Provide the (x, y) coordinate of the cell's center where the given text is located.  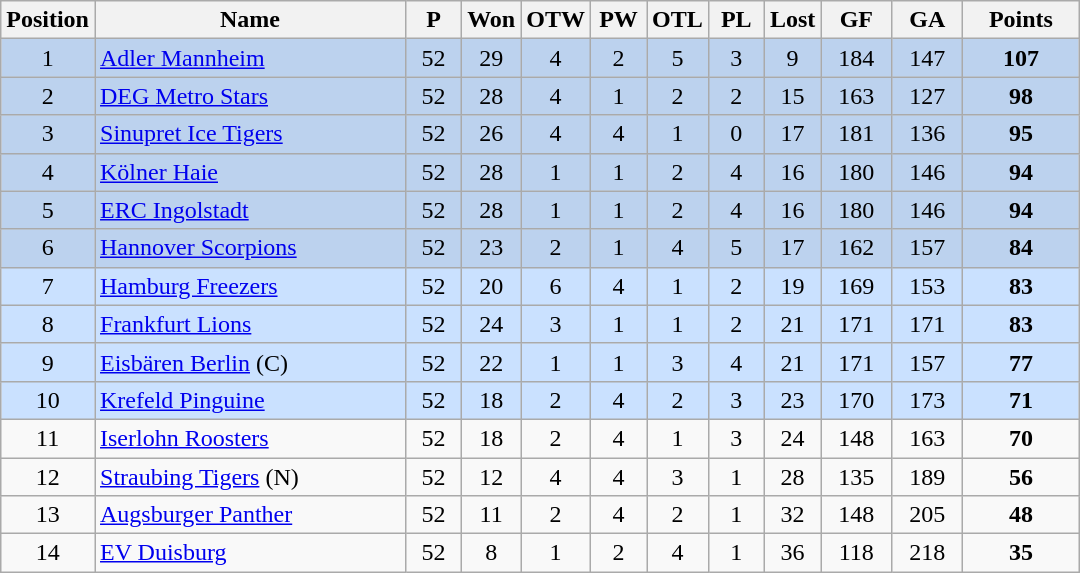
PL (736, 20)
184 (856, 58)
56 (1021, 477)
162 (856, 248)
Krefeld Pinguine (250, 400)
98 (1021, 96)
169 (856, 286)
Lost (792, 20)
71 (1021, 400)
GA (928, 20)
26 (492, 134)
77 (1021, 362)
48 (1021, 515)
Iserlohn Roosters (250, 438)
36 (792, 553)
Won (492, 20)
EV Duisburg (250, 553)
Straubing Tigers (N) (250, 477)
13 (48, 515)
14 (48, 553)
173 (928, 400)
181 (856, 134)
95 (1021, 134)
Kölner Haie (250, 172)
Frankfurt Lions (250, 324)
ERC Ingolstadt (250, 210)
189 (928, 477)
107 (1021, 58)
0 (736, 134)
32 (792, 515)
Hannover Scorpions (250, 248)
Sinupret Ice Tigers (250, 134)
70 (1021, 438)
19 (792, 286)
22 (492, 362)
Adler Mannheim (250, 58)
29 (492, 58)
OTW (556, 20)
OTL (678, 20)
84 (1021, 248)
Name (250, 20)
205 (928, 515)
10 (48, 400)
153 (928, 286)
218 (928, 553)
147 (928, 58)
15 (792, 96)
Augsburger Panther (250, 515)
DEG Metro Stars (250, 96)
118 (856, 553)
P (434, 20)
Position (48, 20)
170 (856, 400)
GF (856, 20)
20 (492, 286)
Hamburg Freezers (250, 286)
127 (928, 96)
Points (1021, 20)
135 (856, 477)
136 (928, 134)
7 (48, 286)
PW (618, 20)
35 (1021, 553)
Eisbären Berlin (C) (250, 362)
